Return the [x, y] coordinate for the center point of the cell that contains the specified text.  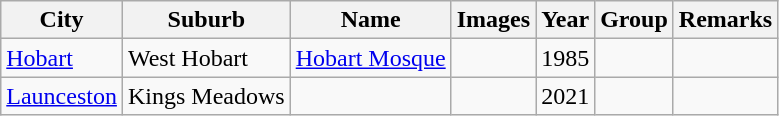
Year [566, 20]
Name [370, 20]
Kings Meadows [206, 96]
Suburb [206, 20]
Group [634, 20]
Hobart [62, 58]
West Hobart [206, 58]
Launceston [62, 96]
2021 [566, 96]
Remarks [725, 20]
City [62, 20]
1985 [566, 58]
Hobart Mosque [370, 58]
Images [493, 20]
